Provide the (x, y) coordinate of the cell's center where the given text is located.  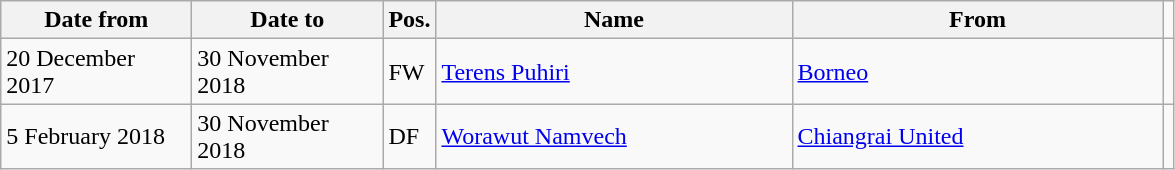
Borneo (978, 72)
Date from (96, 20)
DF (410, 136)
Name (614, 20)
From (978, 20)
5 February 2018 (96, 136)
Terens Puhiri (614, 72)
Pos. (410, 20)
20 December 2017 (96, 72)
Date to (288, 20)
FW (410, 72)
Chiangrai United (978, 136)
Worawut Namvech (614, 136)
